Search for the cell housing the specified text and yield its (X, Y) center coordinate. 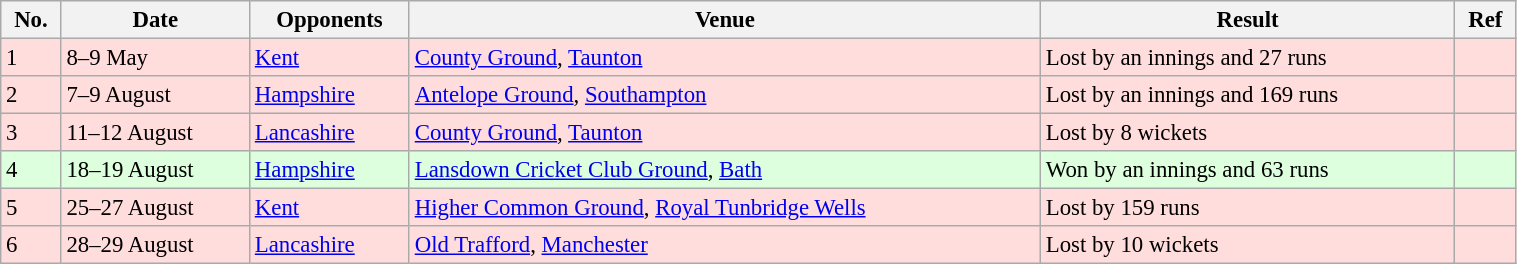
Lansdown Cricket Club Ground, Bath (724, 170)
Won by an innings and 63 runs (1247, 170)
Lost by an innings and 27 runs (1247, 58)
No. (31, 20)
2 (31, 95)
Venue (724, 20)
18–19 August (155, 170)
Result (1247, 20)
28–29 August (155, 245)
7–9 August (155, 95)
25–27 August (155, 208)
Lost by an innings and 169 runs (1247, 95)
Opponents (330, 20)
Lost by 8 wickets (1247, 133)
5 (31, 208)
Antelope Ground, Southampton (724, 95)
11–12 August (155, 133)
8–9 May (155, 58)
Date (155, 20)
Old Trafford, Manchester (724, 245)
Lost by 159 runs (1247, 208)
Lost by 10 wickets (1247, 245)
3 (31, 133)
Higher Common Ground, Royal Tunbridge Wells (724, 208)
1 (31, 58)
4 (31, 170)
Ref (1486, 20)
6 (31, 245)
